From the cell containing the given text, extract its center point as [x, y] coordinate. 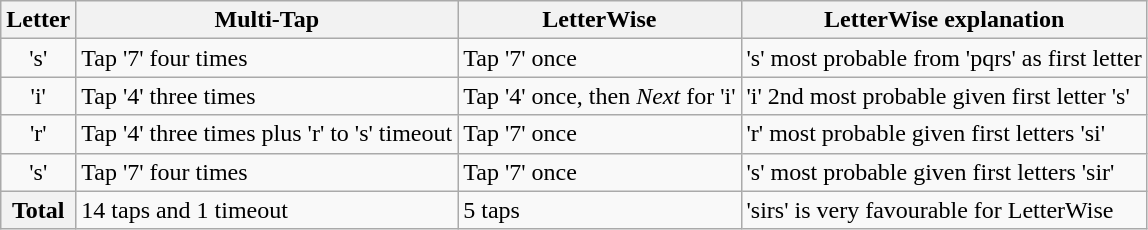
Tap '4' once, then Next for 'i' [600, 96]
's' most probable given first letters 'sir' [944, 172]
Tap '4' three times [267, 96]
'i' [38, 96]
Letter [38, 20]
LetterWise explanation [944, 20]
Tap '4' three times plus 'r' to 's' timeout [267, 134]
'i' 2nd most probable given first letter 's' [944, 96]
Total [38, 210]
'r' [38, 134]
's' most probable from 'pqrs' as first letter [944, 58]
'r' most probable given first letters 'si' [944, 134]
'sirs' is very favourable for LetterWise [944, 210]
14 taps and 1 timeout [267, 210]
Multi-Tap [267, 20]
LetterWise [600, 20]
5 taps [600, 210]
